Identify which cell holds the provided text, then report its [x, y] central coordinate. 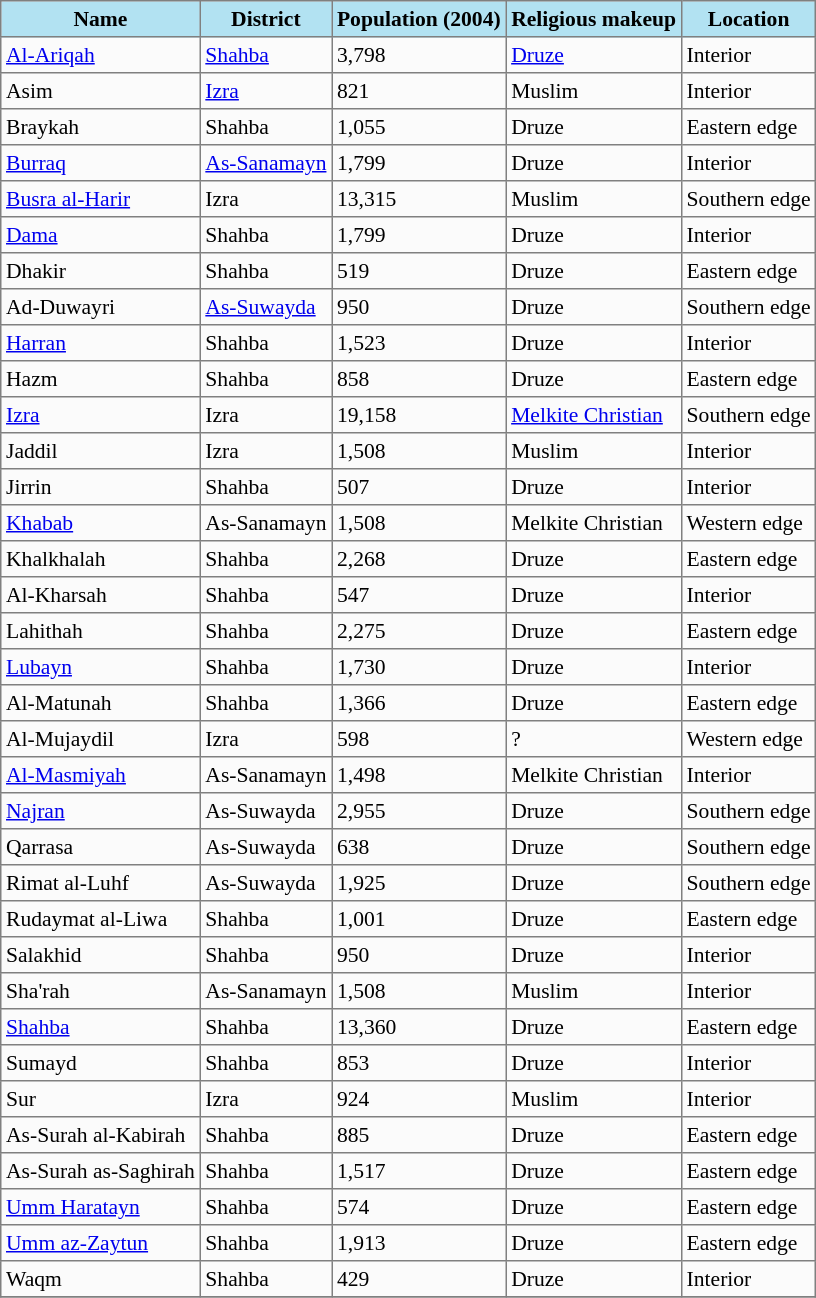
638 [419, 847]
Busra al-Harir [100, 199]
Asim [100, 91]
Al-Kharsah [100, 595]
1,925 [419, 883]
2,275 [419, 631]
2,955 [419, 811]
1,517 [419, 1171]
Name [100, 19]
Najran [100, 811]
Location [748, 19]
429 [419, 1279]
1,913 [419, 1243]
1,523 [419, 343]
Lubayn [100, 667]
Al-Ariqah [100, 55]
Khabab [100, 523]
Sur [100, 1099]
Salakhid [100, 955]
Waqm [100, 1279]
2,268 [419, 559]
Lahithah [100, 631]
As-Surah al-Kabirah [100, 1135]
Braykah [100, 127]
Umm az-Zaytun [100, 1243]
Rimat al-Luhf [100, 883]
1,498 [419, 775]
3,798 [419, 55]
Al-Matunah [100, 703]
Jaddil [100, 451]
Population (2004) [419, 19]
Ad-Duwayri [100, 307]
District [266, 19]
Religious makeup [594, 19]
Burraq [100, 163]
13,315 [419, 199]
1,055 [419, 127]
Harran [100, 343]
Sumayd [100, 1063]
Jirrin [100, 487]
Sha'rah [100, 991]
1,001 [419, 919]
Dama [100, 235]
Hazm [100, 379]
? [594, 739]
Umm Haratayn [100, 1207]
19,158 [419, 415]
1,730 [419, 667]
Qarrasa [100, 847]
13,360 [419, 1027]
1,366 [419, 703]
As-Surah as-Saghirah [100, 1171]
858 [419, 379]
Al-Mujaydil [100, 739]
Al-Masmiyah [100, 775]
574 [419, 1207]
598 [419, 739]
Dhakir [100, 271]
Rudaymat al-Liwa [100, 919]
547 [419, 595]
885 [419, 1135]
Khalkhalah [100, 559]
853 [419, 1063]
924 [419, 1099]
519 [419, 271]
821 [419, 91]
507 [419, 487]
